Provide the (X, Y) coordinate of the cell's center where the given text is located.  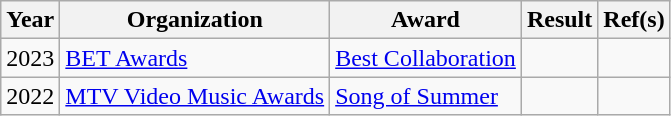
Ref(s) (634, 20)
Song of Summer (426, 96)
Organization (195, 20)
Year (30, 20)
2023 (30, 58)
2022 (30, 96)
Result (559, 20)
Award (426, 20)
Best Collaboration (426, 58)
BET Awards (195, 58)
MTV Video Music Awards (195, 96)
